Output the (x, y) coordinate of the center of the cell containing the given text.  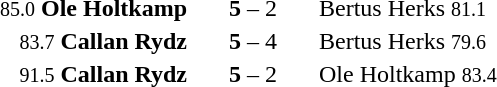
5 – 4 (254, 41)
